From the cell containing the given text, extract its center point as [X, Y] coordinate. 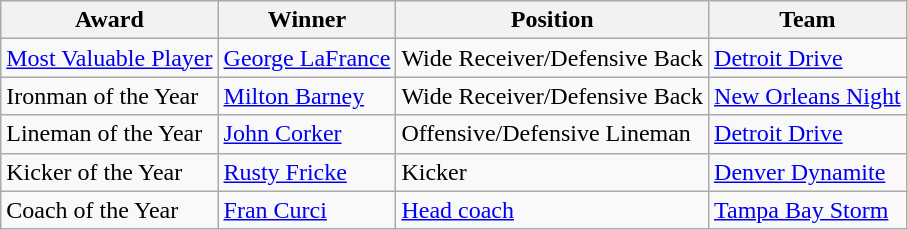
Head coach [552, 210]
Rusty Fricke [307, 172]
Ironman of the Year [110, 96]
Kicker of the Year [110, 172]
Coach of the Year [110, 210]
Lineman of the Year [110, 134]
Position [552, 20]
Team [808, 20]
Tampa Bay Storm [808, 210]
Most Valuable Player [110, 58]
New Orleans Night [808, 96]
Winner [307, 20]
John Corker [307, 134]
Milton Barney [307, 96]
Denver Dynamite [808, 172]
Kicker [552, 172]
Offensive/Defensive Lineman [552, 134]
George LaFrance [307, 58]
Award [110, 20]
Fran Curci [307, 210]
